Return (X, Y) of the center of cell containing provided text 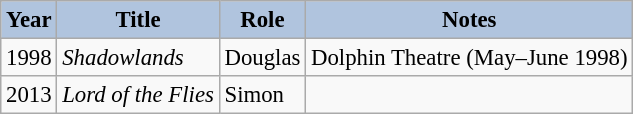
Shadowlands (138, 58)
Year (29, 20)
Simon (262, 95)
Title (138, 20)
2013 (29, 95)
1998 (29, 58)
Notes (470, 20)
Role (262, 20)
Lord of the Flies (138, 95)
Dolphin Theatre (May–June 1998) (470, 58)
Douglas (262, 58)
